Detect which cell encompasses the target text, then output its (X, Y) center coordinate. 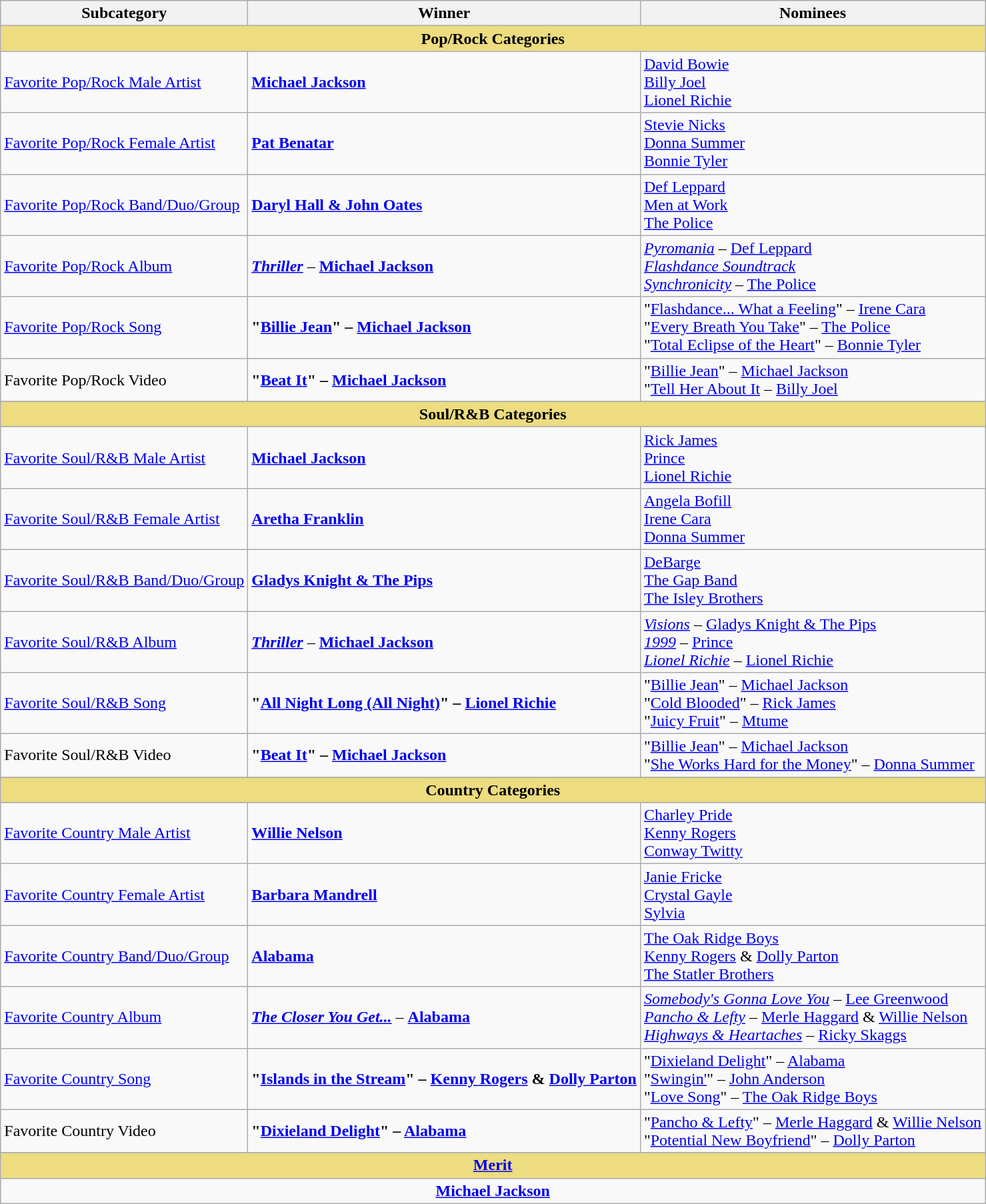
Pop/Rock Categories (493, 39)
"Flashdance... What a Feeling" – Irene Cara "Every Breath You Take" – The Police "Total Eclipse of the Heart" – Bonnie Tyler (812, 327)
Favorite Soul/R&B Video (124, 756)
Favorite Country Song (124, 1079)
DeBarge The Gap Band The Isley Brothers (812, 580)
"Dixieland Delight" – Alabama "Swingin'" – John Anderson "Love Song" – The Oak Ridge Boys (812, 1079)
Favorite Soul/R&B Song (124, 703)
Favorite Country Album (124, 1017)
"Billie Jean" – Michael Jackson "Tell Her About It – Billy Joel (812, 380)
Daryl Hall & John Oates (444, 205)
Favorite Pop/Rock Female Artist (124, 143)
Country Categories (493, 790)
Merit (493, 1165)
The Oak Ridge Boys Kenny Rogers & Dolly Parton The Statler Brothers (812, 956)
Favorite Pop/Rock Video (124, 380)
Nominees (812, 13)
Favorite Soul/R&B Female Artist (124, 519)
Favorite Soul/R&B Band/Duo/Group (124, 580)
"Billie Jean" – Michael Jackson "She Works Hard for the Money" – Donna Summer (812, 756)
Favorite Soul/R&B Male Artist (124, 457)
Barbara Mandrell (444, 895)
Favorite Pop/Rock Band/Duo/Group (124, 205)
Janie Fricke Crystal Gayle Sylvia (812, 895)
Charley Pride Kenny Rogers Conway Twitty (812, 833)
David Bowie Billy Joel Lionel Richie (812, 82)
Somebody's Gonna Love You – Lee Greenwood Pancho & Lefty – Merle Haggard & Willie Nelson Highways & Heartaches – Ricky Skaggs (812, 1017)
Willie Nelson (444, 833)
"Islands in the Stream" – Kenny Rogers & Dolly Parton (444, 1079)
Gladys Knight & The Pips (444, 580)
Subcategory (124, 13)
Favorite Pop/Rock Album (124, 266)
Aretha Franklin (444, 519)
Favorite Country Band/Duo/Group (124, 956)
Favorite Soul/R&B Album (124, 641)
Favorite Pop/Rock Song (124, 327)
"Dixieland Delight" – Alabama (444, 1131)
Alabama (444, 956)
"Billie Jean" – Michael Jackson (444, 327)
Rick James Prince Lionel Richie (812, 457)
"Billie Jean" – Michael Jackson "Cold Blooded" – Rick James "Juicy Fruit" – Mtume (812, 703)
Stevie Nicks Donna Summer Bonnie Tyler (812, 143)
"Pancho & Lefty" – Merle Haggard & Willie Nelson "Potential New Boyfriend" – Dolly Parton (812, 1131)
Def Leppard Men at Work The Police (812, 205)
Pyromania – Def Leppard Flashdance Soundtrack Synchronicity – The Police (812, 266)
Angela Bofill Irene Cara Donna Summer (812, 519)
Favorite Country Video (124, 1131)
The Closer You Get... – Alabama (444, 1017)
"All Night Long (All Night)" – Lionel Richie (444, 703)
Soul/R&B Categories (493, 414)
Favorite Country Male Artist (124, 833)
Winner (444, 13)
Pat Benatar (444, 143)
Favorite Pop/Rock Male Artist (124, 82)
Visions – Gladys Knight & The Pips 1999 – Prince Lionel Richie – Lionel Richie (812, 641)
Favorite Country Female Artist (124, 895)
